Output the (X, Y) coordinate of the center of the cell containing the given text.  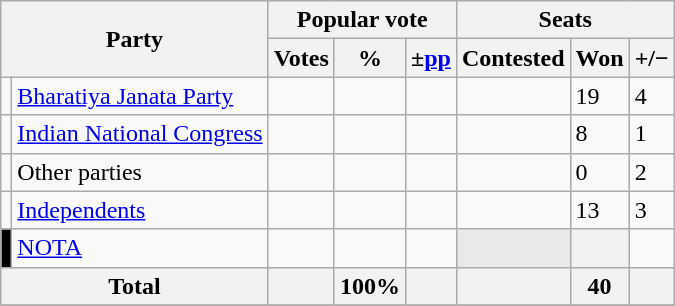
Seats (565, 20)
1 (652, 134)
Other parties (140, 172)
Contested (513, 58)
Won (600, 58)
Popular vote (362, 20)
8 (600, 134)
Independents (140, 210)
13 (600, 210)
3 (652, 210)
Total (134, 286)
0 (600, 172)
19 (600, 96)
+/− (652, 58)
±pp (430, 58)
Votes (301, 58)
% (370, 58)
2 (652, 172)
Indian National Congress (140, 134)
4 (652, 96)
NOTA (140, 248)
100% (370, 286)
Bharatiya Janata Party (140, 96)
Party (134, 39)
40 (600, 286)
